Return the [x, y] coordinate for the center point of the cell that contains the specified text.  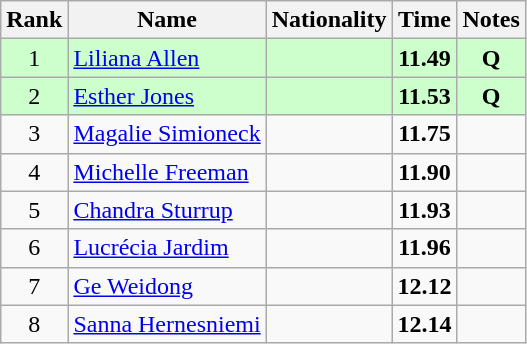
4 [34, 172]
Ge Weidong [167, 286]
3 [34, 134]
Liliana Allen [167, 58]
Nationality [329, 20]
Michelle Freeman [167, 172]
11.49 [424, 58]
11.53 [424, 96]
Time [424, 20]
7 [34, 286]
6 [34, 248]
1 [34, 58]
11.75 [424, 134]
11.90 [424, 172]
2 [34, 96]
Sanna Hernesniemi [167, 324]
11.93 [424, 210]
5 [34, 210]
Esther Jones [167, 96]
Magalie Simioneck [167, 134]
Name [167, 20]
12.14 [424, 324]
Notes [491, 20]
Chandra Sturrup [167, 210]
8 [34, 324]
12.12 [424, 286]
Lucrécia Jardim [167, 248]
Rank [34, 20]
11.96 [424, 248]
